Locate the cell with the specified text and output its (x, y) center coordinate. 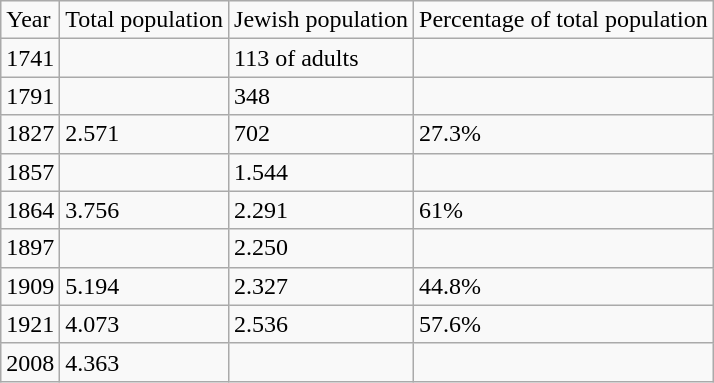
2.327 (322, 286)
4.073 (144, 324)
3.756 (144, 210)
2.571 (144, 134)
4.363 (144, 362)
1.544 (322, 172)
1921 (30, 324)
44.8% (564, 286)
Percentage of total population (564, 20)
2.250 (322, 248)
702 (322, 134)
1897 (30, 248)
Jewish population (322, 20)
57.6% (564, 324)
2.291 (322, 210)
1864 (30, 210)
27.3% (564, 134)
61% (564, 210)
113 of adults (322, 58)
2008 (30, 362)
1791 (30, 96)
348 (322, 96)
1857 (30, 172)
Total population (144, 20)
Year (30, 20)
5.194 (144, 286)
2.536 (322, 324)
1741 (30, 58)
1909 (30, 286)
1827 (30, 134)
